Find where the given text appears and provide that cell's center as (x, y) coordinate. 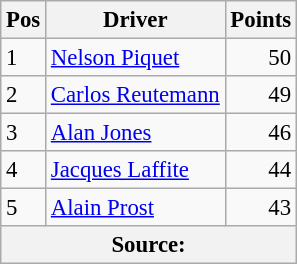
43 (260, 208)
Pos (24, 20)
49 (260, 95)
1 (24, 58)
Source: (149, 245)
2 (24, 95)
Alan Jones (136, 133)
4 (24, 170)
Jacques Laffite (136, 170)
44 (260, 170)
50 (260, 58)
Alain Prost (136, 208)
Carlos Reutemann (136, 95)
Driver (136, 20)
Nelson Piquet (136, 58)
46 (260, 133)
3 (24, 133)
Points (260, 20)
5 (24, 208)
